Return (X, Y) of the center of cell containing provided text 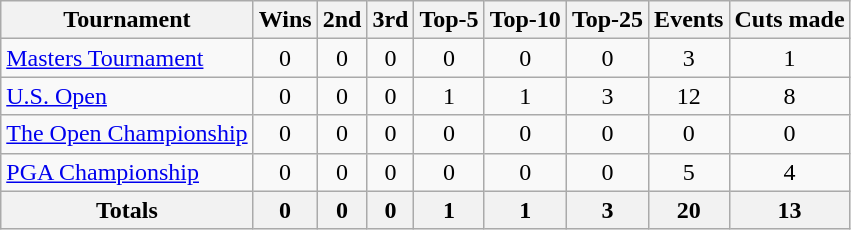
12 (689, 96)
Masters Tournament (127, 58)
2nd (342, 20)
Wins (285, 20)
U.S. Open (127, 96)
4 (790, 172)
Tournament (127, 20)
Events (689, 20)
13 (790, 210)
Totals (127, 210)
Top-10 (525, 20)
3rd (390, 20)
Top-5 (449, 20)
5 (689, 172)
Top-25 (607, 20)
8 (790, 96)
The Open Championship (127, 134)
PGA Championship (127, 172)
Cuts made (790, 20)
20 (689, 210)
